Pinpoint the cell where the given text exists, returning its (X, Y) midpoint coordinate. 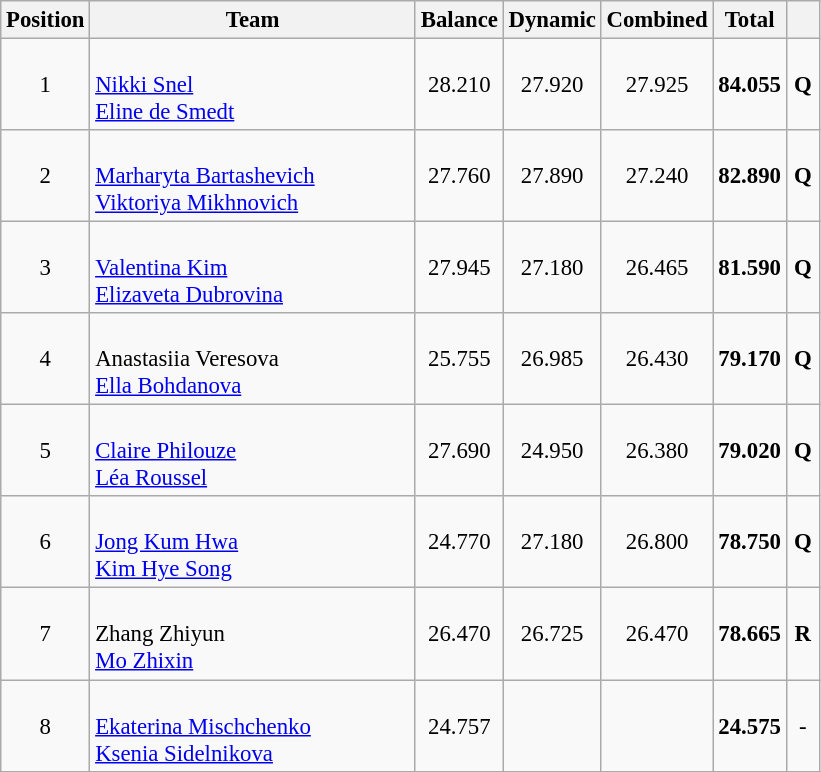
24.757 (459, 726)
78.750 (750, 542)
27.945 (459, 268)
Nikki SnelEline de Smedt (253, 85)
27.690 (459, 451)
27.920 (552, 85)
1 (46, 85)
Combined (657, 20)
27.925 (657, 85)
3 (46, 268)
Total (750, 20)
8 (46, 726)
26.985 (552, 359)
78.665 (750, 634)
24.770 (459, 542)
26.800 (657, 542)
R (802, 634)
79.170 (750, 359)
26.380 (657, 451)
Valentina KimElizaveta Dubrovina (253, 268)
7 (46, 634)
27.760 (459, 176)
84.055 (750, 85)
Jong Kum HwaKim Hye Song (253, 542)
27.240 (657, 176)
24.575 (750, 726)
Zhang ZhiyunMo Zhixin (253, 634)
81.590 (750, 268)
27.890 (552, 176)
24.950 (552, 451)
- (802, 726)
Balance (459, 20)
79.020 (750, 451)
Claire PhilouzeLéa Roussel (253, 451)
5 (46, 451)
Ekaterina MischchenkoKsenia Sidelnikova (253, 726)
2 (46, 176)
26.430 (657, 359)
Team (253, 20)
82.890 (750, 176)
Marharyta BartashevichViktoriya Mikhnovich (253, 176)
Dynamic (552, 20)
4 (46, 359)
6 (46, 542)
28.210 (459, 85)
26.725 (552, 634)
25.755 (459, 359)
Position (46, 20)
26.465 (657, 268)
Anastasiia VeresovaElla Bohdanova (253, 359)
